Extract the [x, y] coordinate from the center of the cell holding the provided text.  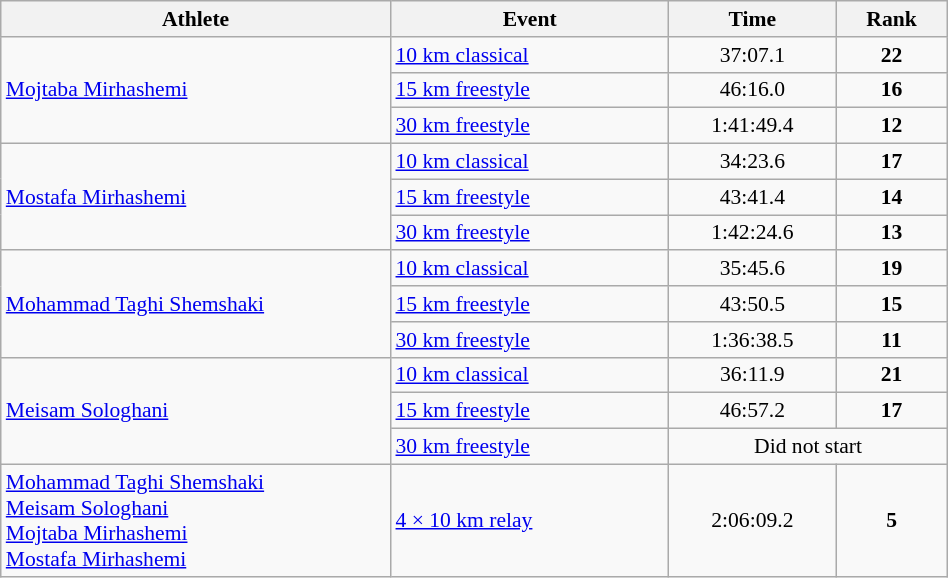
34:23.6 [752, 162]
19 [892, 269]
11 [892, 340]
22 [892, 55]
2:06:09.2 [752, 520]
Meisam Sologhani [196, 410]
1:41:49.4 [752, 126]
1:42:24.6 [752, 233]
43:41.4 [752, 197]
4 × 10 km relay [529, 520]
36:11.9 [752, 375]
Time [752, 19]
5 [892, 520]
15 [892, 304]
Mostafa Mirhashemi [196, 198]
13 [892, 233]
37:07.1 [752, 55]
14 [892, 197]
43:50.5 [752, 304]
Mojtaba Mirhashemi [196, 90]
Did not start [808, 447]
Rank [892, 19]
Athlete [196, 19]
Mohammad Taghi ShemshakiMeisam SologhaniMojtaba MirhashemiMostafa Mirhashemi [196, 520]
1:36:38.5 [752, 340]
46:57.2 [752, 411]
Event [529, 19]
Mohammad Taghi Shemshaki [196, 304]
35:45.6 [752, 269]
21 [892, 375]
12 [892, 126]
46:16.0 [752, 90]
16 [892, 90]
